Provide the [x, y] coordinate of the cell's center where the given text is located.  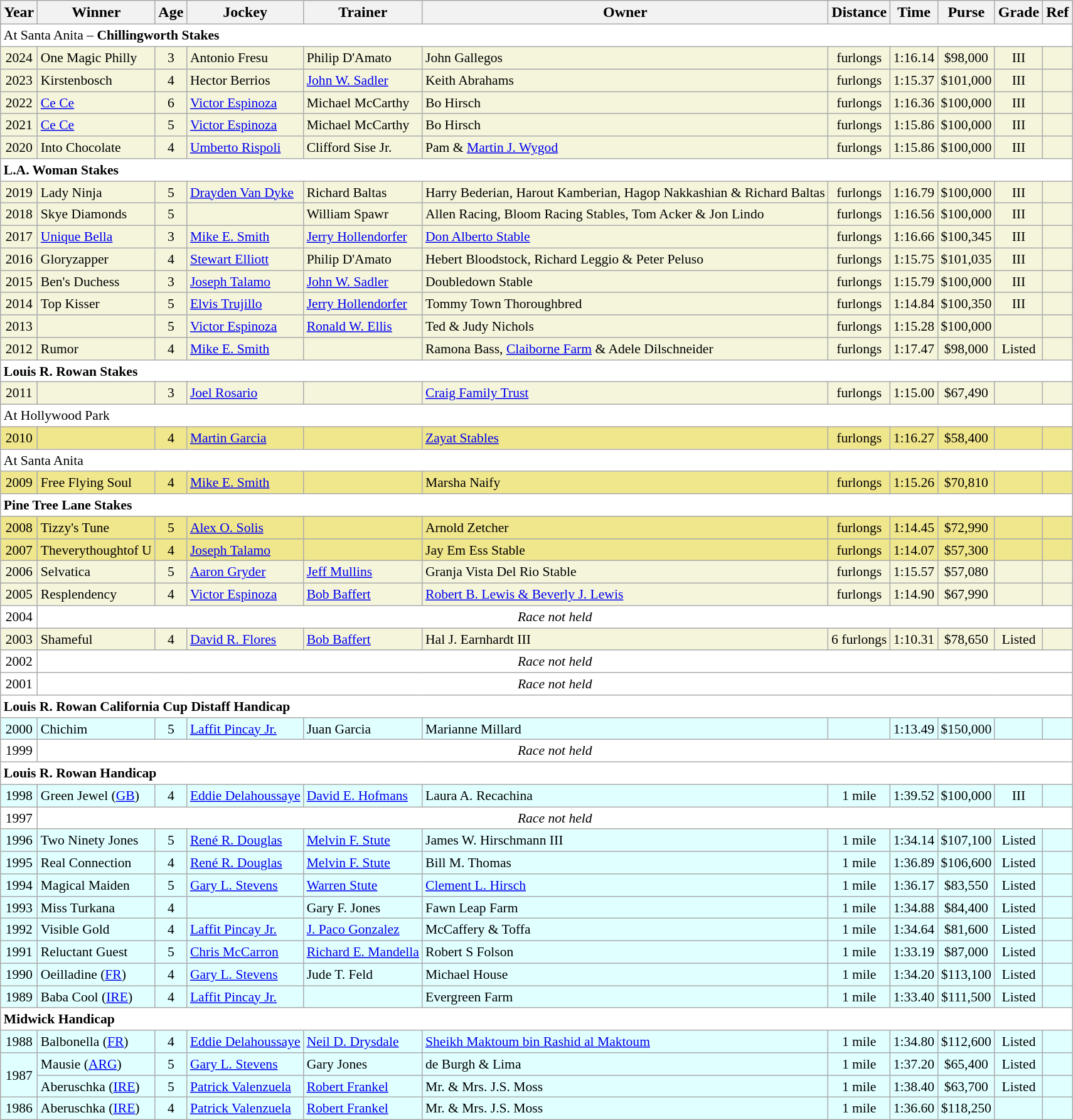
1992 [19, 930]
Warren Stute [363, 885]
2008 [19, 528]
Kirstenbosch [97, 80]
1:13.49 [914, 728]
$63,700 [966, 1086]
Tizzy's Tune [97, 528]
$57,080 [966, 572]
Rumor [97, 349]
$101,000 [966, 80]
David R. Flores [245, 639]
1:17.47 [914, 349]
Zayat Stables [625, 438]
2000 [19, 728]
$84,400 [966, 907]
$70,810 [966, 483]
Harry Bederian, Harout Kamberian, Hagop Nakkashian & Richard Baltas [625, 192]
1:15.37 [914, 80]
Purse [966, 13]
Tommy Town Thoroughbred [625, 304]
Real Connection [97, 863]
Michael House [625, 974]
1994 [19, 885]
Gary Jones [363, 1064]
2014 [19, 304]
1:15.00 [914, 393]
Richard Baltas [363, 192]
$78,650 [966, 639]
Year [19, 13]
Juan Garcia [363, 728]
Evergreen Farm [625, 997]
Ramona Bass, Claiborne Farm & Adele Dilschneider [625, 349]
Arnold Zetcher [625, 528]
Umberto Rispoli [245, 147]
2019 [19, 192]
David E. Hofmans [363, 796]
1:16.79 [914, 192]
$100,345 [966, 237]
Robert B. Lewis & Beverly J. Lewis [625, 594]
Miss Turkana [97, 907]
2011 [19, 393]
1993 [19, 907]
William Spawr [363, 215]
1990 [19, 974]
2001 [19, 684]
Visible Gold [97, 930]
1:10.31 [914, 639]
$72,990 [966, 528]
1:15.79 [914, 282]
Magical Maiden [97, 885]
Winner [97, 13]
2004 [19, 617]
Distance [860, 13]
1:16.14 [914, 58]
Shameful [97, 639]
$65,400 [966, 1064]
Gloryzapper [97, 259]
1:36.60 [914, 1109]
1:36.89 [914, 863]
2018 [19, 215]
$101,035 [966, 259]
$100,350 [966, 304]
$81,600 [966, 930]
McCaffery & Toffa [625, 930]
Resplendency [97, 594]
Clement L. Hirsch [625, 885]
$106,600 [966, 863]
$107,100 [966, 840]
Bill M. Thomas [625, 863]
Free Flying Soul [97, 483]
Gary F. Jones [363, 907]
J. Paco Gonzalez [363, 930]
1:15.75 [914, 259]
1:15.57 [914, 572]
2013 [19, 326]
1:39.52 [914, 796]
Elvis Trujillo [245, 304]
$111,500 [966, 997]
2005 [19, 594]
Grade [1018, 13]
Jeff Mullins [363, 572]
1991 [19, 952]
$67,490 [966, 393]
$118,250 [966, 1109]
1:14.07 [914, 550]
Sheikh Maktoum bin Rashid al Maktoum [625, 1042]
1:16.27 [914, 438]
Ref [1058, 13]
One Magic Philly [97, 58]
Granja Vista Del Rio Stable [625, 572]
1:14.90 [914, 594]
Hal J. Earnhardt III [625, 639]
1:34.64 [914, 930]
Laura A. Recachina [625, 796]
$57,300 [966, 550]
1986 [19, 1109]
Pine Tree Lane Stakes [536, 505]
Alex O. Solis [245, 528]
2021 [19, 125]
1:16.36 [914, 103]
Stewart Elliott [245, 259]
1:33.19 [914, 952]
1989 [19, 997]
2024 [19, 58]
Top Kisser [97, 304]
1:38.40 [914, 1086]
Ben's Duchess [97, 282]
1:15.26 [914, 483]
2010 [19, 438]
Don Alberto Stable [625, 237]
2022 [19, 103]
At Hollywood Park [536, 415]
Keith Abrahams [625, 80]
6 furlongs [860, 639]
2023 [19, 80]
$112,600 [966, 1042]
$87,000 [966, 952]
Marianne Millard [625, 728]
Hector Berrios [245, 80]
1987 [19, 1075]
Clifford Sise Jr. [363, 147]
$113,100 [966, 974]
$83,550 [966, 885]
Allen Racing, Bloom Racing Stables, Tom Acker & Jon Lindo [625, 215]
2017 [19, 237]
Pam & Martin J. Wygod [625, 147]
Skye Diamonds [97, 215]
1:15.28 [914, 326]
1995 [19, 863]
Into Chocolate [97, 147]
$67,990 [966, 594]
1:34.88 [914, 907]
Reluctant Guest [97, 952]
1:14.45 [914, 528]
Time [914, 13]
Baba Cool (IRE) [97, 997]
Selvatica [97, 572]
Jude T. Feld [363, 974]
2003 [19, 639]
Louis R. Rowan California Cup Distaff Handicap [536, 707]
2015 [19, 282]
Louis R. Rowan Handicap [536, 773]
2007 [19, 550]
Louis R. Rowan Stakes [536, 371]
2016 [19, 259]
Ted & Judy Nichols [625, 326]
Craig Family Trust [625, 393]
Unique Bella [97, 237]
1988 [19, 1042]
de Burgh & Lima [625, 1064]
Green Jewel (GB) [97, 796]
2002 [19, 661]
1:36.17 [914, 885]
Theverythoughtof U [97, 550]
2020 [19, 147]
Marsha Naify [625, 483]
Richard E. Mandella [363, 952]
Oeilladine (FR) [97, 974]
1999 [19, 751]
Fawn Leap Farm [625, 907]
1:16.66 [914, 237]
$58,400 [966, 438]
Robert S Folson [625, 952]
Jay Em Ess Stable [625, 550]
Neil D. Drysdale [363, 1042]
Hebert Bloodstock, Richard Leggio & Peter Peluso [625, 259]
Age [171, 13]
1:14.84 [914, 304]
Mausie (ARG) [97, 1064]
1:34.80 [914, 1042]
At Santa Anita – Chillingworth Stakes [536, 36]
1:16.56 [914, 215]
1998 [19, 796]
Doubledown Stable [625, 282]
$150,000 [966, 728]
1:33.40 [914, 997]
Two Ninety Jones [97, 840]
1997 [19, 818]
James W. Hirschmann III [625, 840]
L.A. Woman Stakes [536, 170]
At Santa Anita [536, 461]
2012 [19, 349]
1996 [19, 840]
6 [171, 103]
Jockey [245, 13]
Martin Garcia [245, 438]
Drayden Van Dyke [245, 192]
Antonio Fresu [245, 58]
Ronald W. Ellis [363, 326]
Balbonella (FR) [97, 1042]
2006 [19, 572]
1:34.20 [914, 974]
2009 [19, 483]
Midwick Handicap [536, 1019]
Aaron Gryder [245, 572]
John Gallegos [625, 58]
Trainer [363, 13]
Joel Rosario [245, 393]
1:34.14 [914, 840]
Lady Ninja [97, 192]
1:37.20 [914, 1064]
Chris McCarron [245, 952]
Owner [625, 13]
Chichim [97, 728]
